Pinpoint the cell where the given text exists, returning its [x, y] midpoint coordinate. 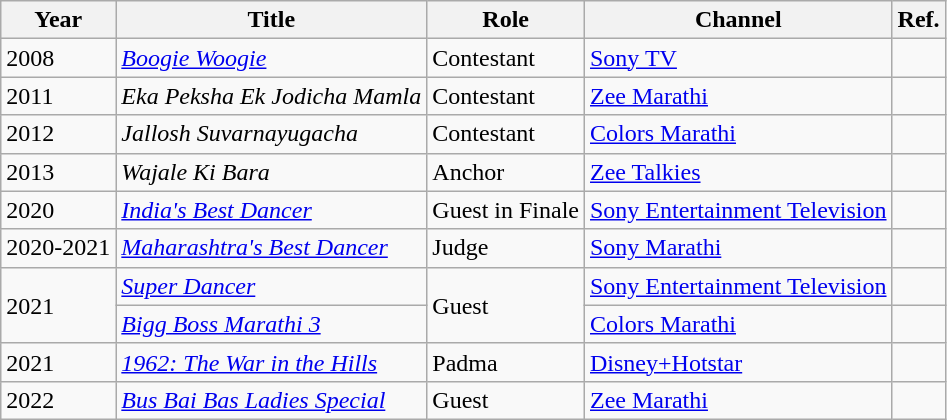
Role [506, 20]
2020 [58, 210]
Bigg Boss Marathi 3 [272, 324]
2008 [58, 58]
2011 [58, 96]
1962: The War in the Hills [272, 362]
Ref. [918, 20]
Guest in Finale [506, 210]
2022 [58, 400]
India's Best Dancer [272, 210]
2013 [58, 172]
Judge [506, 248]
Channel [738, 20]
Eka Peksha Ek Jodicha Mamla [272, 96]
Title [272, 20]
2020-2021 [58, 248]
Maharashtra's Best Dancer [272, 248]
Disney+Hotstar [738, 362]
Year [58, 20]
Boogie Woogie [272, 58]
Sony Marathi [738, 248]
Sony TV [738, 58]
Wajale Ki Bara [272, 172]
Padma [506, 362]
Bus Bai Bas Ladies Special [272, 400]
Zee Talkies [738, 172]
Anchor [506, 172]
2012 [58, 134]
Jallosh Suvarnayugacha [272, 134]
Super Dancer [272, 286]
